Extract the [X, Y] coordinate from the center of the cell holding the provided text.  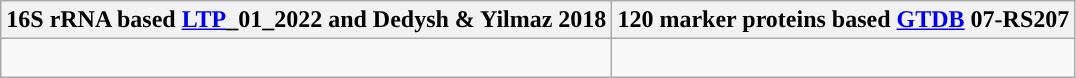
120 marker proteins based GTDB 07-RS207 [844, 20]
16S rRNA based LTP_01_2022 and Dedysh & Yilmaz 2018 [306, 20]
